For the text-containing cell, return its midpoint in (X, Y) coordinate format. 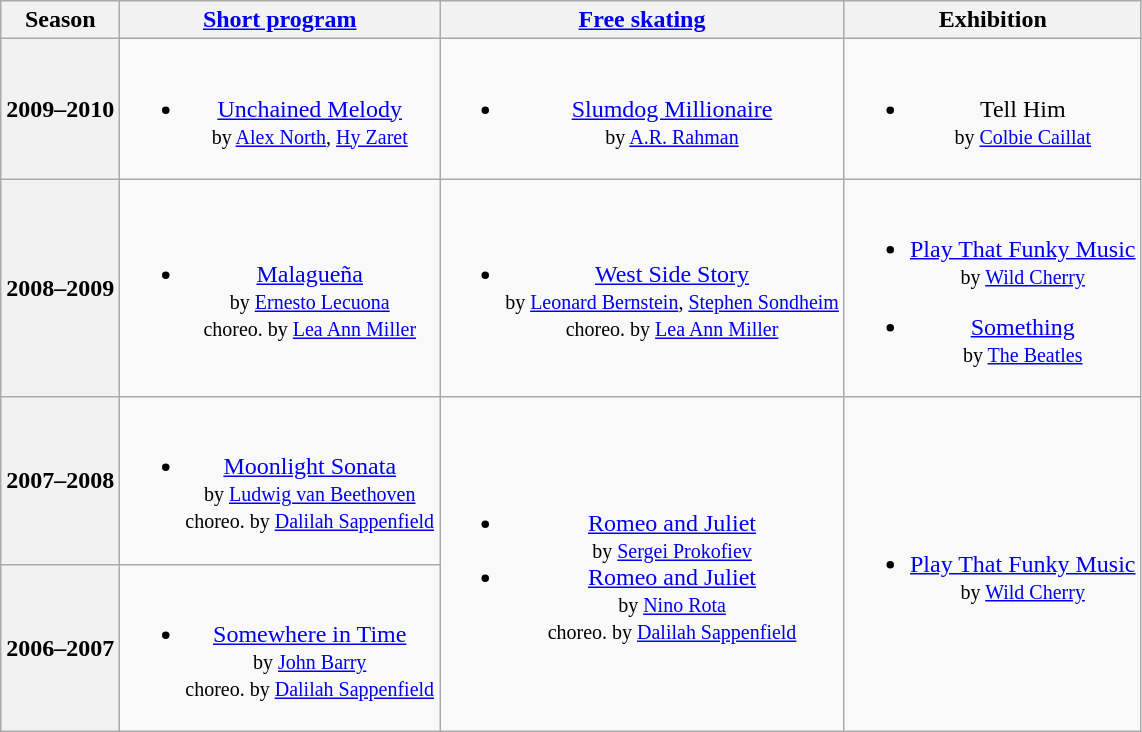
Slumdog Millionaire by A.R. Rahman (642, 109)
Exhibition (992, 20)
Unchained Melody by Alex North, Hy Zaret (280, 109)
Romeo and Juliet by Sergei Prokofiev Romeo and Juliet by Nino Rota choreo. by Dalilah Sappenfield (642, 564)
Play That Funky Music by Wild Cherry Something by The Beatles (992, 288)
Tell Him by Colbie Caillat (992, 109)
2008–2009 (60, 288)
Malagueña by Ernesto Lecuona choreo. by Lea Ann Miller (280, 288)
Season (60, 20)
2009–2010 (60, 109)
2007–2008 (60, 480)
Short program (280, 20)
Free skating (642, 20)
Play That Funky Music by Wild Cherry (992, 564)
West Side Story by Leonard Bernstein, Stephen Sondheim choreo. by Lea Ann Miller (642, 288)
2006–2007 (60, 648)
Moonlight Sonata by Ludwig van Beethoven choreo. by Dalilah Sappenfield (280, 480)
Somewhere in Time by John Barry choreo. by Dalilah Sappenfield (280, 648)
